Locate the cell with the specified text and output its [x, y] center coordinate. 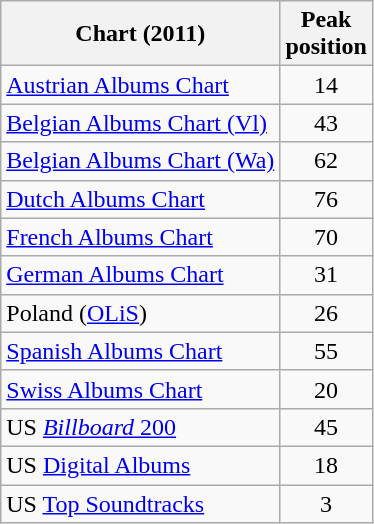
18 [326, 465]
Austrian Albums Chart [140, 85]
Chart (2011) [140, 34]
70 [326, 237]
German Albums Chart [140, 275]
3 [326, 503]
76 [326, 199]
62 [326, 161]
Swiss Albums Chart [140, 389]
Poland (OLiS) [140, 313]
14 [326, 85]
45 [326, 427]
20 [326, 389]
43 [326, 123]
Peakposition [326, 34]
31 [326, 275]
26 [326, 313]
US Billboard 200 [140, 427]
Dutch Albums Chart [140, 199]
Belgian Albums Chart (Vl) [140, 123]
55 [326, 351]
US Digital Albums [140, 465]
US Top Soundtracks [140, 503]
Spanish Albums Chart [140, 351]
Belgian Albums Chart (Wa) [140, 161]
French Albums Chart [140, 237]
